Locate the cell with the specified text and output its (X, Y) center coordinate. 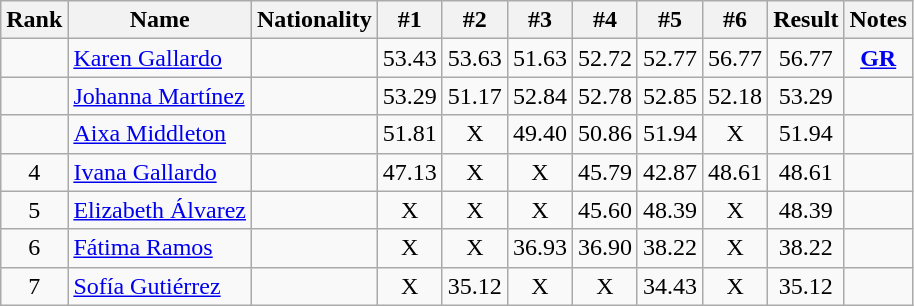
Notes (878, 20)
Name (160, 20)
45.79 (604, 172)
42.87 (670, 172)
Johanna Martínez (160, 96)
52.85 (670, 96)
52.78 (604, 96)
47.13 (410, 172)
52.18 (736, 96)
36.93 (540, 248)
#4 (604, 20)
#6 (736, 20)
52.77 (670, 58)
Aixa Middleton (160, 134)
45.60 (604, 210)
#1 (410, 20)
5 (34, 210)
Result (806, 20)
34.43 (670, 286)
Sofía Gutiérrez (160, 286)
51.17 (474, 96)
50.86 (604, 134)
#2 (474, 20)
49.40 (540, 134)
52.84 (540, 96)
52.72 (604, 58)
GR (878, 58)
Fátima Ramos (160, 248)
51.81 (410, 134)
53.63 (474, 58)
51.63 (540, 58)
#3 (540, 20)
Nationality (314, 20)
4 (34, 172)
53.43 (410, 58)
#5 (670, 20)
36.90 (604, 248)
Rank (34, 20)
Ivana Gallardo (160, 172)
7 (34, 286)
6 (34, 248)
Karen Gallardo (160, 58)
Elizabeth Álvarez (160, 210)
